Locate the cell with the specified text and output its [x, y] center coordinate. 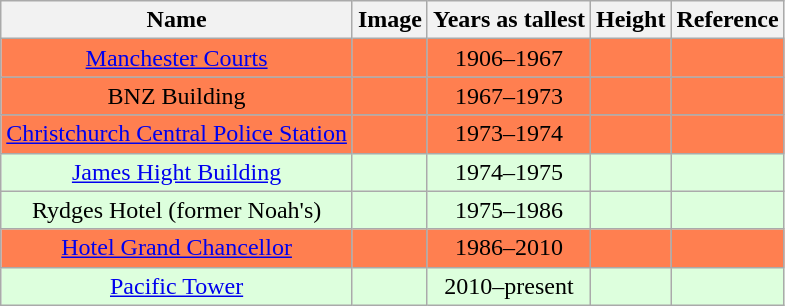
Years as tallest [508, 20]
1906–1967 [508, 58]
Hotel Grand Chancellor [177, 248]
1986–2010 [508, 248]
James Hight Building [177, 172]
Pacific Tower [177, 286]
1975–1986 [508, 210]
Name [177, 20]
1967–1973 [508, 96]
1974–1975 [508, 172]
Reference [728, 20]
Manchester Courts [177, 58]
2010–present [508, 286]
Height [631, 20]
Christchurch Central Police Station [177, 134]
Image [390, 20]
1973–1974 [508, 134]
Rydges Hotel (former Noah's) [177, 210]
BNZ Building [177, 96]
